Capture the cell that displays the provided text and extract its [X, Y] central coordinate. 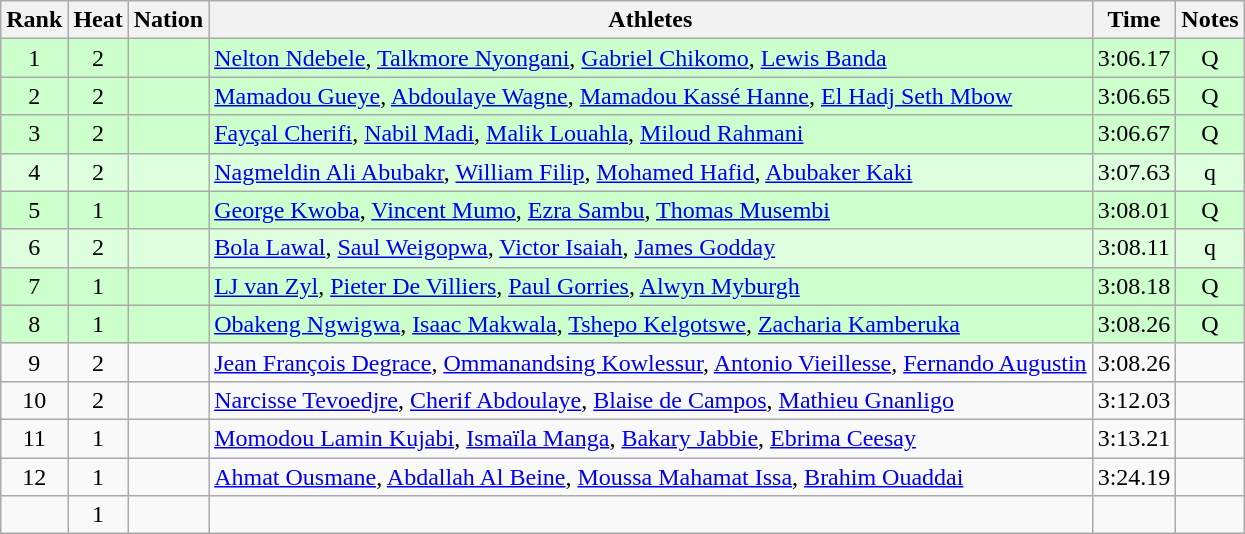
7 [34, 286]
Bola Lawal, Saul Weigopwa, Victor Isaiah, James Godday [650, 248]
3:06.67 [1134, 134]
8 [34, 324]
Rank [34, 20]
Nagmeldin Ali Abubakr, William Filip, Mohamed Hafid, Abubaker Kaki [650, 172]
3:08.11 [1134, 248]
3:08.01 [1134, 210]
9 [34, 362]
LJ van Zyl, Pieter De Villiers, Paul Gorries, Alwyn Myburgh [650, 286]
3:06.65 [1134, 96]
3:13.21 [1134, 438]
10 [34, 400]
Heat [98, 20]
Athletes [650, 20]
Obakeng Ngwigwa, Isaac Makwala, Tshepo Kelgotswe, Zacharia Kamberuka [650, 324]
Momodou Lamin Kujabi, Ismaïla Manga, Bakary Jabbie, Ebrima Ceesay [650, 438]
Mamadou Gueye, Abdoulaye Wagne, Mamadou Kassé Hanne, El Hadj Seth Mbow [650, 96]
6 [34, 248]
3:08.18 [1134, 286]
Narcisse Tevoedjre, Cherif Abdoulaye, Blaise de Campos, Mathieu Gnanligo [650, 400]
11 [34, 438]
3 [34, 134]
3:12.03 [1134, 400]
Nelton Ndebele, Talkmore Nyongani, Gabriel Chikomo, Lewis Banda [650, 58]
Jean François Degrace, Ommanandsing Kowlessur, Antonio Vieillesse, Fernando Augustin [650, 362]
3:07.63 [1134, 172]
3:24.19 [1134, 477]
Fayçal Cherifi, Nabil Madi, Malik Louahla, Miloud Rahmani [650, 134]
4 [34, 172]
George Kwoba, Vincent Mumo, Ezra Sambu, Thomas Musembi [650, 210]
Nation [168, 20]
Ahmat Ousmane, Abdallah Al Beine, Moussa Mahamat Issa, Brahim Ouaddai [650, 477]
3:06.17 [1134, 58]
Notes [1210, 20]
12 [34, 477]
5 [34, 210]
Time [1134, 20]
